Detect which cell encompasses the target text, then output its [X, Y] center coordinate. 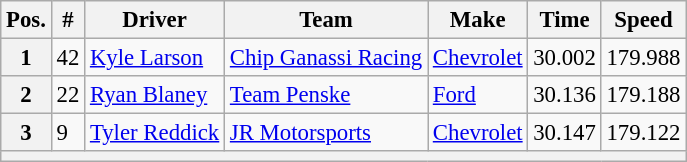
Pos. [26, 20]
Chip Ganassi Racing [326, 58]
Ford [478, 95]
30.002 [564, 58]
22 [68, 95]
42 [68, 58]
179.188 [644, 95]
Time [564, 20]
9 [68, 133]
Tyler Reddick [155, 133]
Make [478, 20]
Driver [155, 20]
# [68, 20]
1 [26, 58]
Kyle Larson [155, 58]
Team Penske [326, 95]
30.136 [564, 95]
3 [26, 133]
179.122 [644, 133]
Speed [644, 20]
179.988 [644, 58]
Team [326, 20]
30.147 [564, 133]
2 [26, 95]
Ryan Blaney [155, 95]
JR Motorsports [326, 133]
